Output the (X, Y) coordinate of the center of the cell containing the given text.  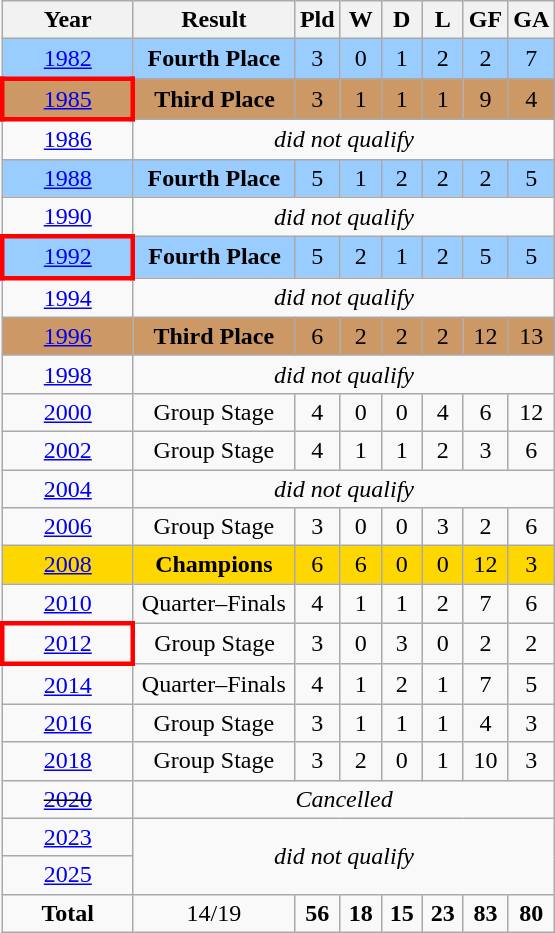
2016 (68, 723)
2008 (68, 565)
13 (532, 336)
1988 (68, 178)
GF (485, 20)
83 (485, 913)
L (442, 20)
1982 (68, 59)
1992 (68, 258)
2025 (68, 875)
Cancelled (344, 799)
Total (68, 913)
Champions (214, 565)
1998 (68, 374)
23 (442, 913)
2010 (68, 604)
10 (485, 761)
1990 (68, 217)
2020 (68, 799)
2002 (68, 450)
Pld (317, 20)
W (360, 20)
D (402, 20)
1986 (68, 139)
1994 (68, 298)
2014 (68, 684)
2004 (68, 489)
18 (360, 913)
14/19 (214, 913)
2000 (68, 412)
1996 (68, 336)
2012 (68, 644)
GA (532, 20)
2006 (68, 527)
2023 (68, 837)
80 (532, 913)
Year (68, 20)
1985 (68, 98)
Result (214, 20)
9 (485, 98)
56 (317, 913)
2018 (68, 761)
15 (402, 913)
